Identify which cell holds the provided text, then report its [x, y] central coordinate. 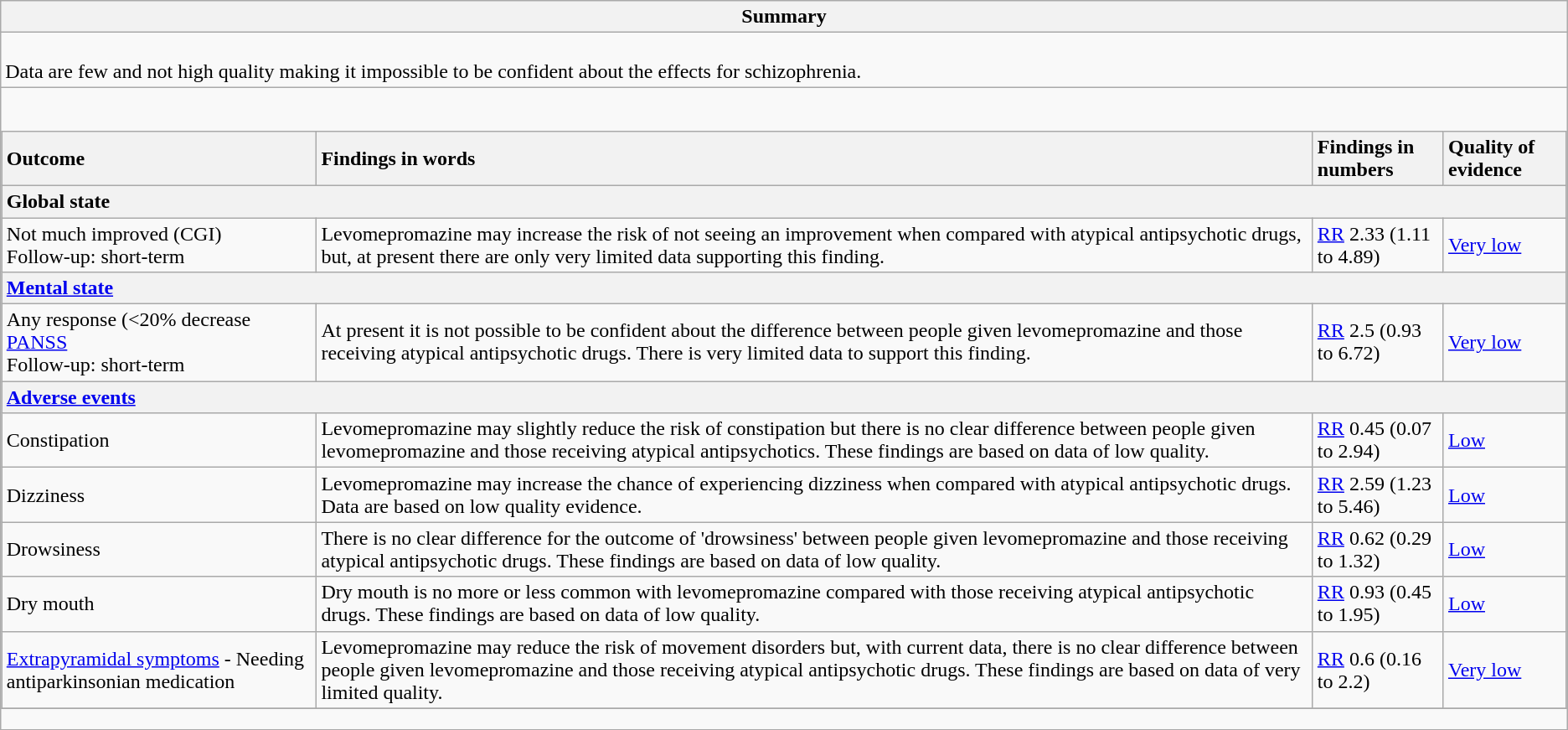
Dizziness [159, 494]
Drowsiness [159, 550]
Outcome [159, 158]
Global state [784, 201]
Adverse events [784, 397]
RR 0.62 (0.29 to 1.32) [1378, 550]
Mental state [784, 288]
RR 2.5 (0.93 to 6.72) [1378, 343]
Summary [784, 17]
RR 0.45 (0.07 to 2.94) [1378, 441]
Dry mouth [159, 603]
Quality of evidence [1504, 158]
Extrapyramidal symptoms - Needing antiparkinsonian medication [159, 670]
Constipation [159, 441]
Data are few and not high quality making it impossible to be confident about the effects for schizophrenia. [784, 60]
Findings in words [814, 158]
Findings in numbers [1378, 158]
RR 2.59 (1.23 to 5.46) [1378, 494]
Not much improved (CGI)Follow-up: short-term [159, 245]
RR 2.33 (1.11 to 4.89) [1378, 245]
RR 0.6 (0.16 to 2.2) [1378, 670]
Any response (<20% decrease PANSSFollow-up: short-term [159, 343]
RR 0.93 (0.45 to 1.95) [1378, 603]
